Extract the [x, y] coordinate from the center of the cell holding the provided text.  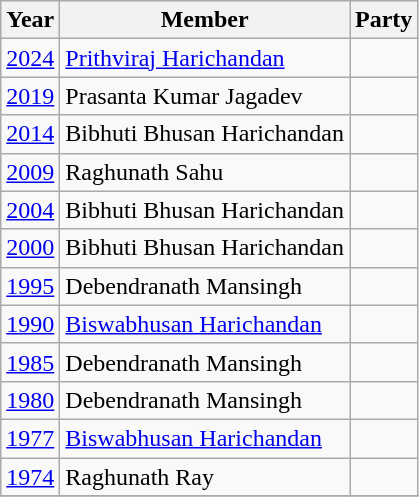
Prithviraj Harichandan [205, 58]
1974 [30, 477]
1995 [30, 286]
1990 [30, 324]
Year [30, 20]
1985 [30, 362]
Party [384, 20]
1977 [30, 438]
2004 [30, 210]
Prasanta Kumar Jagadev [205, 96]
1980 [30, 400]
Raghunath Sahu [205, 172]
2024 [30, 58]
Raghunath Ray [205, 477]
2000 [30, 248]
2019 [30, 96]
2014 [30, 134]
2009 [30, 172]
Member [205, 20]
